Capture the cell that displays the provided text and extract its (x, y) central coordinate. 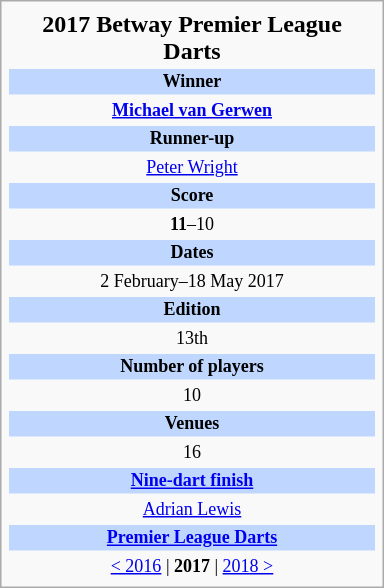
Premier League Darts (192, 538)
< 2016 | 2017 | 2018 > (192, 567)
Michael van Gerwen (192, 111)
Nine-dart finish (192, 481)
Dates (192, 253)
Venues (192, 424)
11–10 (192, 225)
10 (192, 396)
Number of players (192, 367)
Adrian Lewis (192, 510)
Score (192, 196)
Peter Wright (192, 168)
Runner-up (192, 139)
Winner (192, 82)
2017 Betway Premier League Darts (192, 38)
Edition (192, 310)
2 February–18 May 2017 (192, 282)
16 (192, 453)
13th (192, 339)
